Search for the cell housing the specified text and yield its [X, Y] center coordinate. 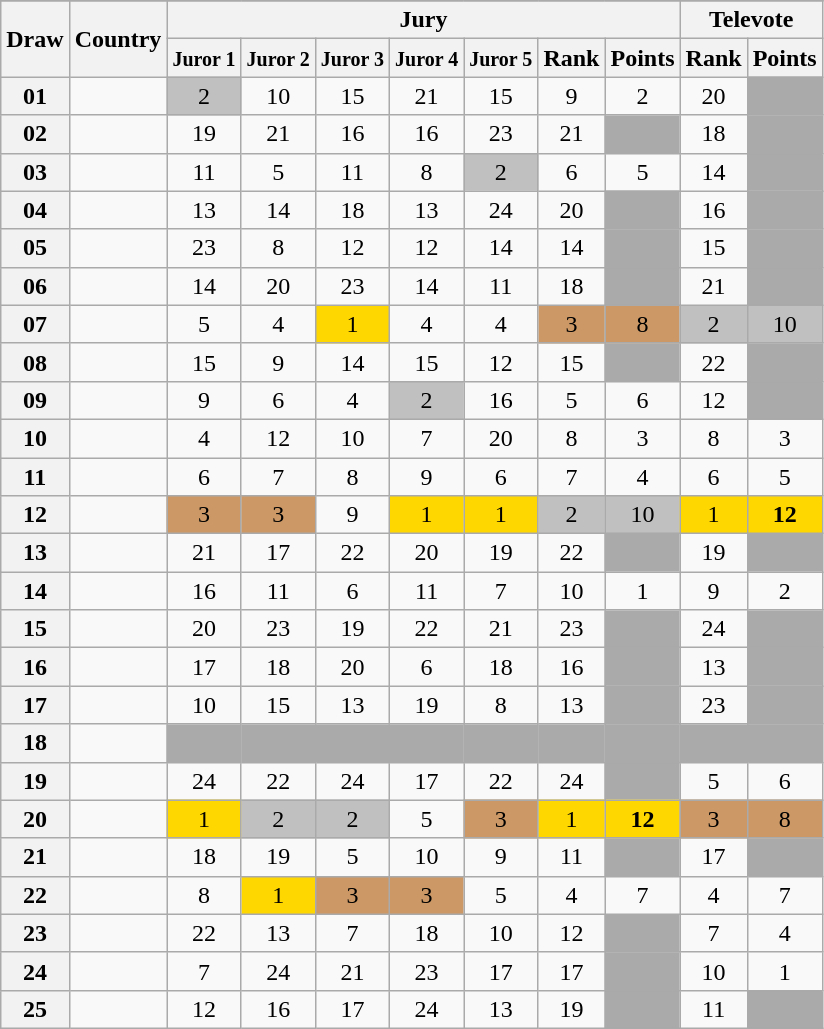
Jury [424, 20]
04 [35, 210]
02 [35, 134]
25 [35, 1009]
09 [35, 400]
05 [35, 248]
Draw [35, 39]
Juror 1 [204, 58]
08 [35, 362]
01 [35, 96]
Juror 5 [501, 58]
07 [35, 324]
03 [35, 172]
Televote [751, 20]
Juror 3 [352, 58]
06 [35, 286]
Juror 2 [278, 58]
Country [118, 39]
Juror 4 [426, 58]
